Capture the cell that displays the provided text and extract its (X, Y) central coordinate. 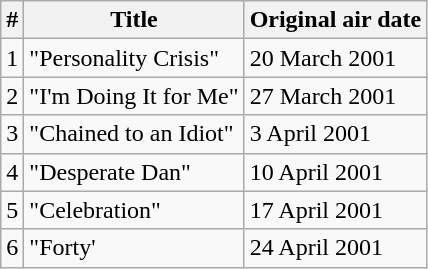
"Forty' (134, 248)
5 (12, 210)
"Desperate Dan" (134, 172)
"Chained to an Idiot" (134, 134)
3 (12, 134)
2 (12, 96)
24 April 2001 (336, 248)
"Personality Crisis" (134, 58)
17 April 2001 (336, 210)
"Celebration" (134, 210)
20 March 2001 (336, 58)
27 March 2001 (336, 96)
# (12, 20)
4 (12, 172)
"I'm Doing It for Me" (134, 96)
Original air date (336, 20)
10 April 2001 (336, 172)
3 April 2001 (336, 134)
1 (12, 58)
Title (134, 20)
6 (12, 248)
